Output the (x, y) coordinate of the center of the cell containing the given text.  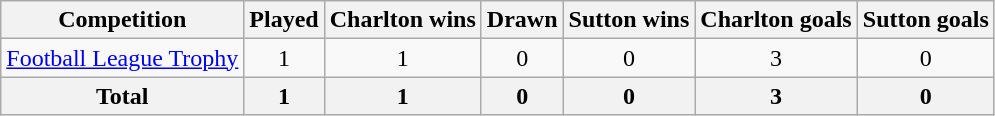
Competition (122, 20)
Played (284, 20)
Charlton wins (402, 20)
Sutton wins (629, 20)
Football League Trophy (122, 58)
Total (122, 96)
Sutton goals (926, 20)
Charlton goals (776, 20)
Drawn (522, 20)
